Pinpoint the cell where the given text exists, returning its (x, y) midpoint coordinate. 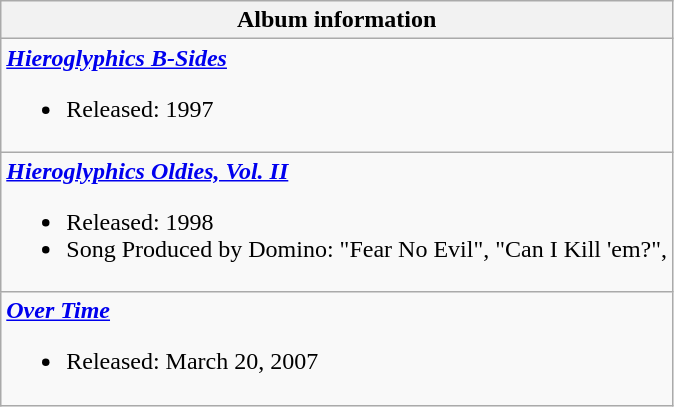
Hieroglyphics B-SidesReleased: 1997 (337, 96)
Hieroglyphics Oldies, Vol. IIReleased: 1998Song Produced by Domino: "Fear No Evil", "Can I Kill 'em?", (337, 222)
Album information (337, 20)
Over TimeReleased: March 20, 2007 (337, 348)
